Output the [X, Y] coordinate of the center of the cell containing the given text.  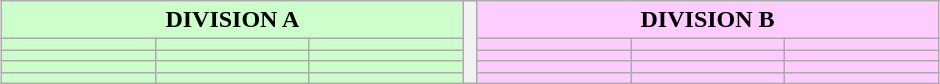
DIVISION A [232, 20]
DIVISION B [708, 20]
